Return [x, y] of the center of cell containing provided text 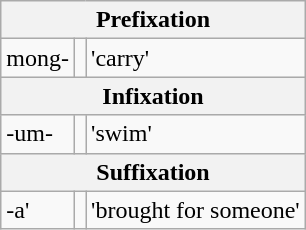
Suffixation [153, 172]
-um- [38, 134]
'brought for someone' [196, 210]
-a' [38, 210]
'swim' [196, 134]
Prefixation [153, 20]
mong- [38, 58]
'carry' [196, 58]
Infixation [153, 96]
